Return [x, y] of the center of cell containing provided text 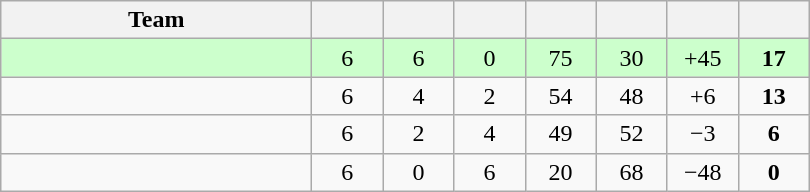
−3 [702, 134]
20 [560, 172]
17 [774, 58]
54 [560, 96]
30 [632, 58]
+6 [702, 96]
49 [560, 134]
68 [632, 172]
13 [774, 96]
52 [632, 134]
−48 [702, 172]
75 [560, 58]
Team [156, 20]
48 [632, 96]
+45 [702, 58]
